Capture the cell that displays the provided text and extract its (x, y) central coordinate. 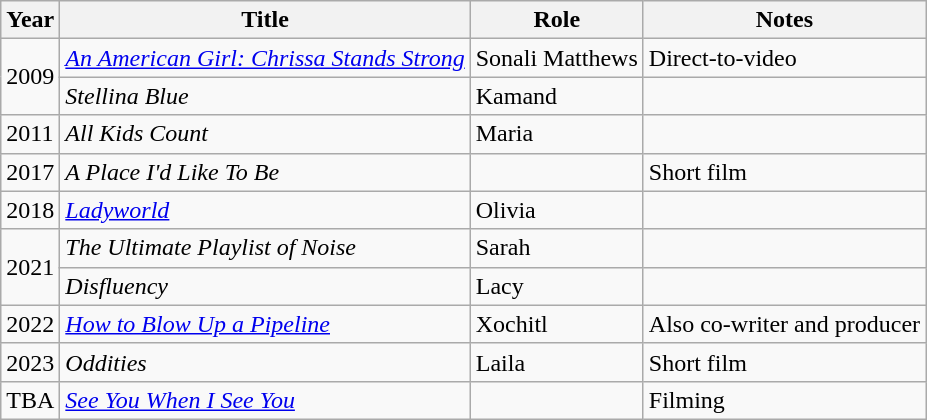
How to Blow Up a Pipeline (265, 324)
2023 (30, 362)
Direct-to-video (784, 58)
Kamand (556, 96)
All Kids Count (265, 134)
Maria (556, 134)
Filming (784, 400)
2021 (30, 267)
Lacy (556, 286)
Notes (784, 20)
2022 (30, 324)
See You When I See You (265, 400)
Stellina Blue (265, 96)
Role (556, 20)
Olivia (556, 210)
2017 (30, 172)
2009 (30, 77)
2011 (30, 134)
Also co-writer and producer (784, 324)
Laila (556, 362)
Oddities (265, 362)
An American Girl: Chrissa Stands Strong (265, 58)
Xochitl (556, 324)
TBA (30, 400)
Year (30, 20)
Ladyworld (265, 210)
Sarah (556, 248)
2018 (30, 210)
The Ultimate Playlist of Noise (265, 248)
Sonali Matthews (556, 58)
Disfluency (265, 286)
A Place I'd Like To Be (265, 172)
Title (265, 20)
